Detect which cell encompasses the target text, then output its (X, Y) center coordinate. 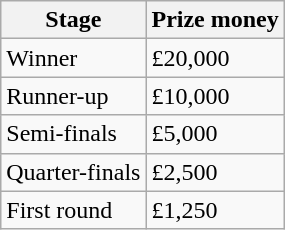
£5,000 (215, 134)
First round (74, 210)
£10,000 (215, 96)
Winner (74, 58)
Quarter-finals (74, 172)
Runner-up (74, 96)
Prize money (215, 20)
Semi-finals (74, 134)
Stage (74, 20)
£1,250 (215, 210)
£2,500 (215, 172)
£20,000 (215, 58)
